Capture the cell that displays the provided text and extract its [X, Y] central coordinate. 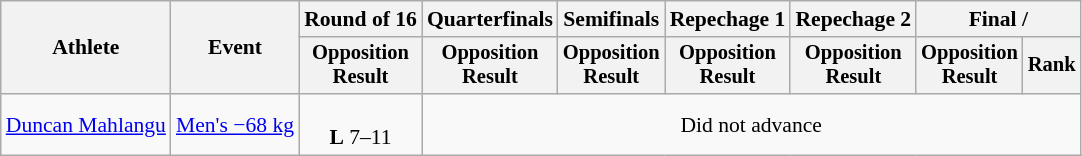
Semifinals [612, 19]
Did not advance [751, 124]
Repechage 1 [728, 19]
Men's −68 kg [235, 124]
L 7–11 [360, 124]
Quarterfinals [490, 19]
Event [235, 48]
Repechage 2 [853, 19]
Duncan Mahlangu [86, 124]
Final / [998, 19]
Athlete [86, 48]
Round of 16 [360, 19]
Rank [1052, 66]
